Extract the [x, y] coordinate from the center of the cell holding the provided text.  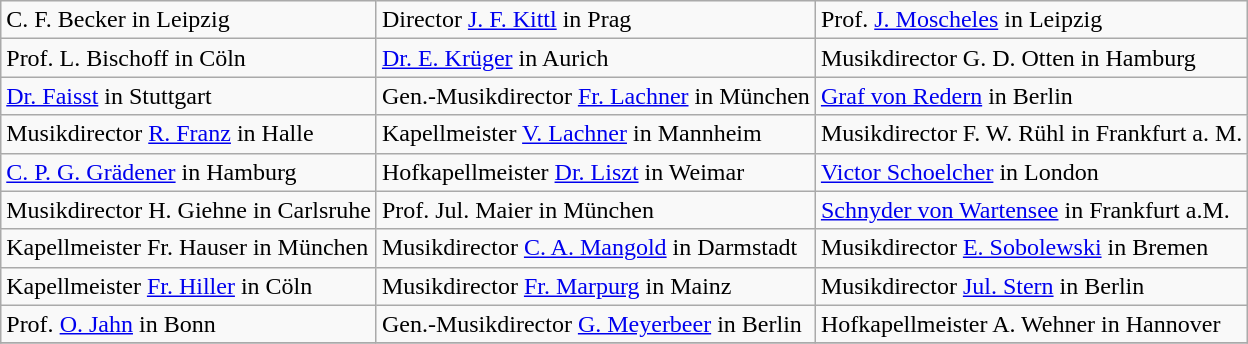
Director J. F. Kittl in Prag [596, 20]
Kapellmeister V. Lachner in Mannheim [596, 134]
Kapellmeister Fr. Hauser in München [189, 248]
C. F. Becker in Leipzig [189, 20]
Musikdirector C. A. Mangold in Darmstadt [596, 248]
Musikdirector Fr. Marpurg in Mainz [596, 286]
Gen.-Musikdirector G. Meyerbeer in Berlin [596, 324]
Kapellmeister Fr. Hiller in Cöln [189, 286]
Prof. J. Moscheles in Leipzig [1031, 20]
Gen.-Musikdirector Fr. Lachner in München [596, 96]
Schnyder von Wartensee in Frankfurt a.M. [1031, 210]
Prof. L. Bischoff in Cöln [189, 58]
Musikdirector G. D. Otten in Hamburg [1031, 58]
Musikdirector F. W. Rühl in Frankfurt a. M. [1031, 134]
Musikdirector H. Giehne in Carlsruhe [189, 210]
Victor Schoelcher in London [1031, 172]
Hofkapellmeister A. Wehner in Hannover [1031, 324]
Dr. E. Krüger in Aurich [596, 58]
Musikdirector R. Franz in Halle [189, 134]
Musikdirector Jul. Stern in Berlin [1031, 286]
C. P. G. Grädener in Hamburg [189, 172]
Graf von Redern in Berlin [1031, 96]
Hofkapellmeister Dr. Liszt in Weimar [596, 172]
Prof. O. Jahn in Bonn [189, 324]
Musikdirector E. Sobolewski in Bremen [1031, 248]
Prof. Jul. Maier in München [596, 210]
Dr. Faisst in Stuttgart [189, 96]
